Locate the cell with the specified text and output its [x, y] center coordinate. 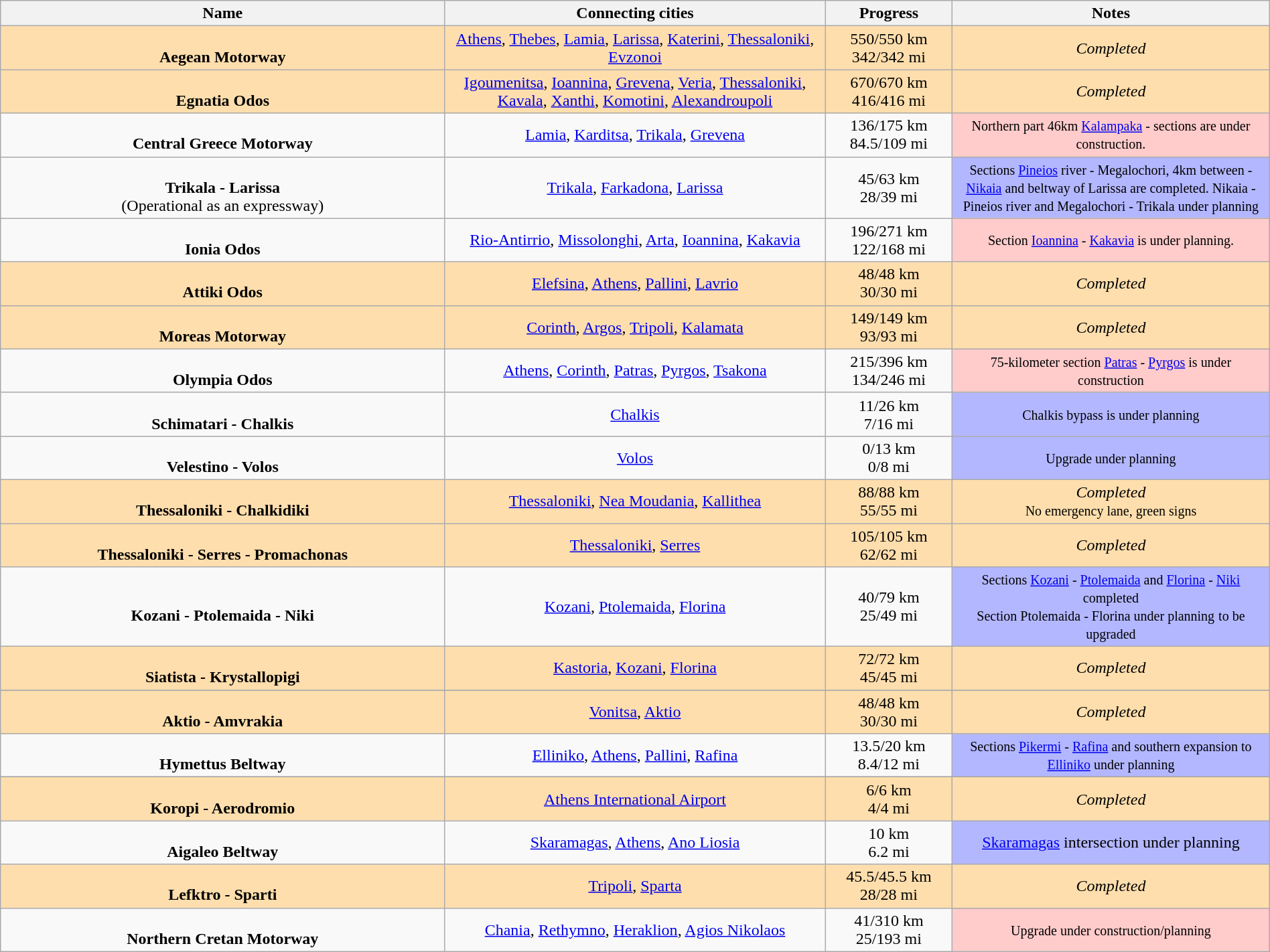
Aegean Motorway [222, 48]
Aigaleo Beltway [222, 842]
72/72 km45/45 mi [888, 668]
Central Greece Motorway [222, 135]
Lefktro - Sparti [222, 886]
215/396 km134/246 mi [888, 371]
75-kilometer section Patras - Pyrgos is under construction [1111, 371]
Skaramagas, Athens, Ano Liosia [635, 842]
550/550 km342/342 mi [888, 48]
Thessaloniki - Serres - Promachonas [222, 545]
Trikala - Larissa(Operational as an expressway) [222, 187]
Progress [888, 13]
Athens International Airport [635, 799]
Name [222, 13]
Northern part 46km Kalampaka - sections are under construction. [1111, 135]
0/13 km0/8 mi [888, 458]
Chalkis [635, 414]
Chalkis bypass is under planning [1111, 414]
Attiki Odos [222, 284]
Moreas Motorway [222, 327]
Thessaloniki, Nea Moudania, Kallithea [635, 501]
11/26 km7/16 mi [888, 414]
Tripoli, Sparta [635, 886]
Kastoria, Kozani, Florina [635, 668]
CompletedNo emergency lane, green signs [1111, 501]
10 km6.2 mi [888, 842]
Thessaloniki - Chalkidiki [222, 501]
Trikala, Farkadona, Larissa [635, 187]
Corinth, Argos, Tripoli, Kalamata [635, 327]
Siatista - Krystallopigi [222, 668]
Egnatia Odos [222, 91]
Skaramagas intersection under planning [1111, 842]
Upgrade under planning [1111, 458]
Koropi - Aerodromio [222, 799]
Aktio - Amvrakia [222, 712]
88/88 km55/55 mi [888, 501]
Vonitsa, Aktio [635, 712]
Igoumenitsa, Ioannina, Grevena, Veria, Thessaloniki, Kavala, Xanthi, Komotini, Alexandroupoli [635, 91]
Notes [1111, 13]
Connecting cities [635, 13]
Chania, Rethymno, Heraklion, Agios Nikolaos [635, 929]
Sections Kozani - Ptolemaida and Florina - Niki completedSection Ptolemaida - Florina under planning to be upgraded [1111, 607]
Schimatari - Chalkis [222, 414]
670/670 km416/416 mi [888, 91]
Lamia, Karditsa, Trikala, Grevena [635, 135]
Section Ioannina - Kakavia is under planning. [1111, 240]
6/6 km4/4 mi [888, 799]
Velestino - Volos [222, 458]
Elefsina, Athens, Pallini, Lavrio [635, 284]
149/149 km93/93 mi [888, 327]
Olympia Odos [222, 371]
Athens, Thebes, Lamia, Larissa, Katerini, Thessaloniki, Evzonoi [635, 48]
13.5/20 km8.4/12 mi [888, 755]
45/63 km28/39 mi [888, 187]
Ionia Odos [222, 240]
Upgrade under construction/planning [1111, 929]
105/105 km62/62 mi [888, 545]
Kozani - Ptolemaida - Niki [222, 607]
Volos [635, 458]
Athens, Corinth, Patras, Pyrgos, Tsakona [635, 371]
136/175 km84.5/109 mi [888, 135]
Hymettus Beltway [222, 755]
Rio-Antirrio, Missolonghi, Arta, Ioannina, Kakavia [635, 240]
Sections Pikermi - Rafina and southern expansion to Elliniko under planning [1111, 755]
45.5/45.5 km28/28 mi [888, 886]
Northern Cretan Motorway [222, 929]
40/79 km25/49 mi [888, 607]
Thessaloniki, Serres [635, 545]
Elliniko, Athens, Pallini, Rafina [635, 755]
41/310 km25/193 mi [888, 929]
Kozani, Ptolemaida, Florina [635, 607]
196/271 km122/168 mi [888, 240]
